Find where the given text appears and provide that cell's center as (x, y) coordinate. 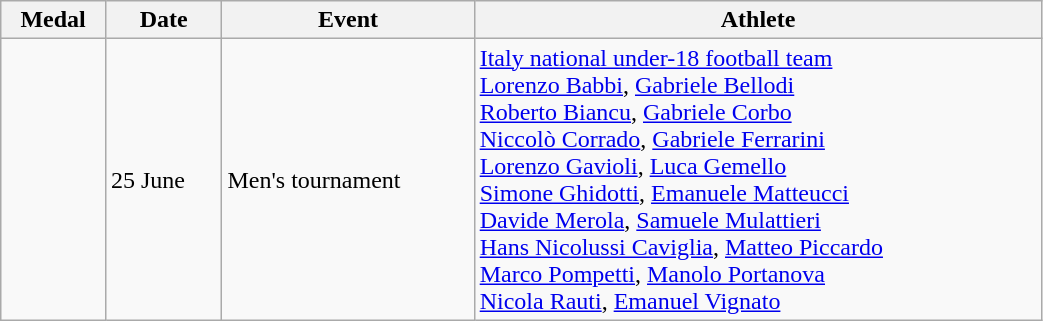
25 June (164, 180)
Date (164, 20)
Medal (54, 20)
Athlete (758, 20)
Men's tournament (348, 180)
Event (348, 20)
